Return the (X, Y) coordinate for the center point of the cell that contains the specified text.  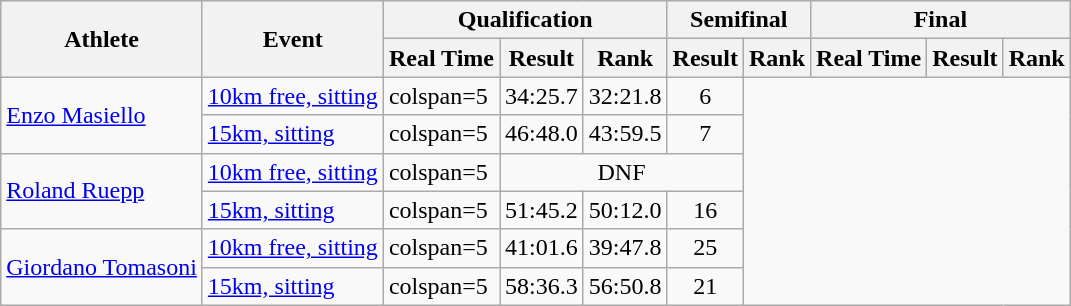
34:25.7 (542, 96)
51:45.2 (542, 210)
25 (705, 248)
43:59.5 (625, 134)
7 (705, 134)
16 (705, 210)
Athlete (102, 39)
46:48.0 (542, 134)
21 (705, 286)
39:47.8 (625, 248)
Enzo Masiello (102, 115)
Giordano Tomasoni (102, 267)
DNF (622, 172)
32:21.8 (625, 96)
58:36.3 (542, 286)
Semifinal (739, 20)
6 (705, 96)
Event (292, 39)
Qualification (525, 20)
50:12.0 (625, 210)
Roland Ruepp (102, 191)
Final (941, 20)
56:50.8 (625, 286)
41:01.6 (542, 248)
